Output the [x, y] coordinate of the center of the cell containing the given text.  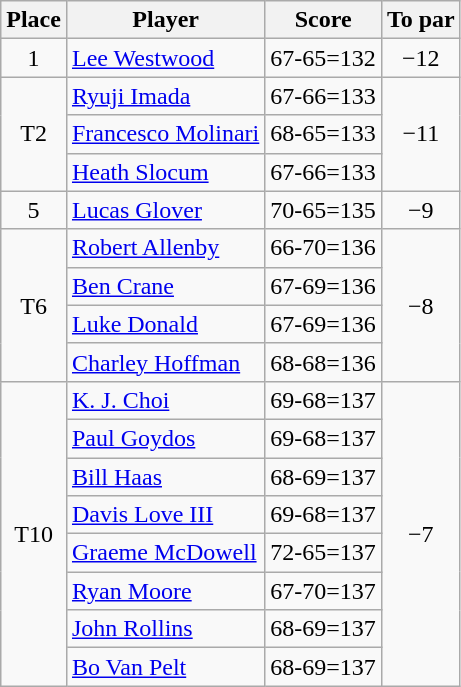
Graeme McDowell [165, 553]
−11 [420, 134]
John Rollins [165, 629]
Place [34, 20]
K. J. Choi [165, 400]
−7 [420, 533]
Lucas Glover [165, 210]
Heath Slocum [165, 172]
Francesco Molinari [165, 134]
68-65=133 [324, 134]
Charley Hoffman [165, 362]
Ryuji Imada [165, 96]
Player [165, 20]
To par [420, 20]
Davis Love III [165, 515]
Score [324, 20]
Ben Crane [165, 286]
Paul Goydos [165, 438]
Bill Haas [165, 477]
Lee Westwood [165, 58]
68-68=136 [324, 362]
72-65=137 [324, 553]
−8 [420, 305]
67-70=137 [324, 591]
66-70=136 [324, 248]
Bo Van Pelt [165, 667]
T2 [34, 134]
Luke Donald [165, 324]
T10 [34, 533]
−9 [420, 210]
Ryan Moore [165, 591]
Robert Allenby [165, 248]
67-65=132 [324, 58]
−12 [420, 58]
5 [34, 210]
T6 [34, 305]
70-65=135 [324, 210]
1 [34, 58]
